Extract the (X, Y) coordinate from the center of the cell holding the provided text.  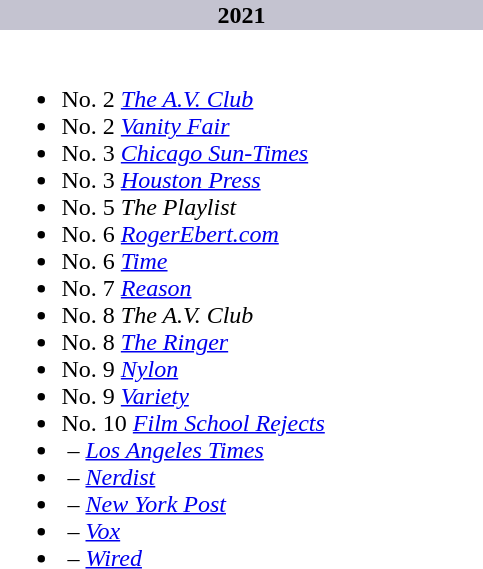
2021 (242, 15)
